Identify which cell holds the provided text, then report its [x, y] central coordinate. 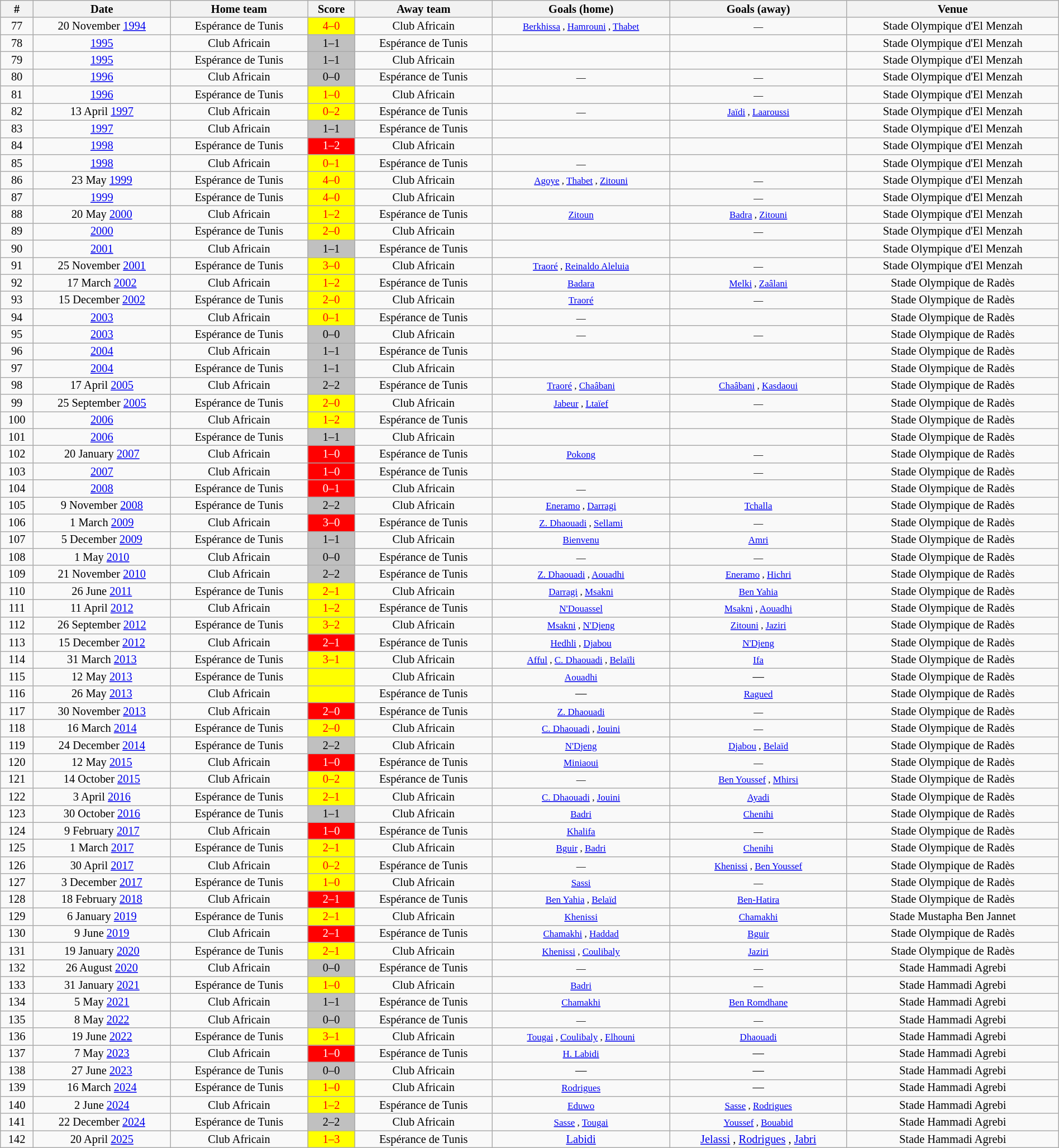
Score [332, 9]
Afful , C. Dhaouadi , Belaïli [581, 659]
126 [17, 865]
Labidi [581, 1140]
Jaïdi , Laaroussi [759, 112]
Ben Youssef , Mhirsi [759, 780]
Amri [759, 540]
# [17, 9]
11 April 2012 [102, 608]
Zitoun [581, 215]
132 [17, 968]
131 [17, 951]
133 [17, 985]
Youssef , Bouabid [759, 1122]
Goals (home) [581, 9]
134 [17, 1002]
Msakni , N'Djeng [581, 626]
Melki , Zaâlani [759, 283]
Jabeur , Ltaïef [581, 402]
22 December 2024 [102, 1122]
85 [17, 163]
127 [17, 883]
Agoye , Thabet , Zitouni [581, 180]
105 [17, 505]
81 [17, 95]
Chaâbani , Kasdaoui [759, 385]
6 January 2019 [102, 916]
1997 [102, 128]
107 [17, 540]
120 [17, 762]
23 May 1999 [102, 180]
119 [17, 745]
96 [17, 351]
Khenissi [581, 916]
Bienvenu [581, 540]
Bguir [759, 934]
Dhaouadi [759, 1037]
2008 [102, 488]
98 [17, 385]
Sassi [581, 883]
9 June 2019 [102, 934]
94 [17, 317]
125 [17, 848]
Ben-Hatira [759, 899]
139 [17, 1088]
27 June 2023 [102, 1070]
Z. Dhaouadi , Aouadhi [581, 574]
8 May 2022 [102, 1019]
95 [17, 334]
20 May 2000 [102, 215]
114 [17, 659]
117 [17, 711]
Eduwo [581, 1105]
Tchalla [759, 505]
89 [17, 231]
142 [17, 1140]
21 November 2010 [102, 574]
26 September 2012 [102, 626]
16 March 2024 [102, 1088]
122 [17, 797]
84 [17, 146]
116 [17, 694]
Sasse , Tougai [581, 1122]
Traoré , Chaâbani [581, 385]
Miniaoui [581, 762]
141 [17, 1122]
118 [17, 728]
Ben Yahia , Belaïd [581, 899]
77 [17, 26]
130 [17, 934]
135 [17, 1019]
30 October 2016 [102, 813]
103 [17, 471]
26 May 2013 [102, 694]
101 [17, 437]
140 [17, 1105]
13 April 1997 [102, 112]
Berkhissa , Hamrouni , Thabet [581, 26]
Khalifa [581, 831]
20 November 1994 [102, 26]
108 [17, 556]
Sasse , Rodrigues [759, 1105]
Hedhli , Djabou [581, 642]
17 April 2005 [102, 385]
100 [17, 420]
12 May 2013 [102, 677]
Goals (away) [759, 9]
Tougai , Coulibaly , Elhouni [581, 1037]
30 November 2013 [102, 711]
12 May 2015 [102, 762]
9 November 2008 [102, 505]
Darragi , Msakni [581, 591]
16 March 2014 [102, 728]
115 [17, 677]
1 March 2009 [102, 523]
80 [17, 77]
138 [17, 1070]
15 December 2012 [102, 642]
1999 [102, 198]
2000 [102, 231]
Chamakhi , Haddad [581, 934]
128 [17, 899]
123 [17, 813]
24 December 2014 [102, 745]
90 [17, 249]
92 [17, 283]
Bguir , Badri [581, 848]
Z. Dhaouadi , Sellami [581, 523]
106 [17, 523]
112 [17, 626]
19 June 2022 [102, 1037]
Stade Mustapha Ben Jannet [953, 916]
7 May 2023 [102, 1054]
17 March 2002 [102, 283]
Pokong [581, 454]
Badara [581, 283]
5 May 2021 [102, 1002]
Traoré [581, 301]
Date [102, 9]
Badra , Zitouni [759, 215]
109 [17, 574]
3 April 2016 [102, 797]
Djabou , Belaïd [759, 745]
15 December 2002 [102, 301]
20 January 2007 [102, 454]
18 February 2018 [102, 899]
2007 [102, 471]
86 [17, 180]
99 [17, 402]
124 [17, 831]
9 February 2017 [102, 831]
25 November 2001 [102, 266]
136 [17, 1037]
2001 [102, 249]
Ifa [759, 659]
1 May 2010 [102, 556]
19 January 2020 [102, 951]
Jelassi , Rodrigues , Jabri [759, 1140]
82 [17, 112]
3–2 [332, 626]
Ragued [759, 694]
26 August 2020 [102, 968]
20 April 2025 [102, 1140]
87 [17, 198]
3 December 2017 [102, 883]
Khenissi , Ben Youssef [759, 865]
79 [17, 60]
88 [17, 215]
25 September 2005 [102, 402]
2 June 2024 [102, 1105]
102 [17, 454]
Rodrigues [581, 1088]
5 December 2009 [102, 540]
Zitouni , Jaziri [759, 626]
14 October 2015 [102, 780]
N'Douassel [581, 608]
137 [17, 1054]
110 [17, 591]
Eneramo , Darragi [581, 505]
Msakni , Aouadhi [759, 608]
1 March 2017 [102, 848]
Z. Dhaouadi [581, 711]
111 [17, 608]
104 [17, 488]
Eneramo , Hichri [759, 574]
H. Labidi [581, 1054]
30 April 2017 [102, 865]
Jaziri [759, 951]
121 [17, 780]
129 [17, 916]
83 [17, 128]
Traoré , Reinaldo Aleluia [581, 266]
31 January 2021 [102, 985]
78 [17, 44]
Ben Romdhane [759, 1002]
Aouadhi [581, 677]
26 June 2011 [102, 591]
Home team [239, 9]
31 March 2013 [102, 659]
Ben Yahia [759, 591]
Khenissi , Coulibaly [581, 951]
Venue [953, 9]
Away team [423, 9]
Ayadi [759, 797]
91 [17, 266]
113 [17, 642]
93 [17, 301]
97 [17, 369]
1–3 [332, 1140]
